Pinpoint the cell where the given text exists, returning its (X, Y) midpoint coordinate. 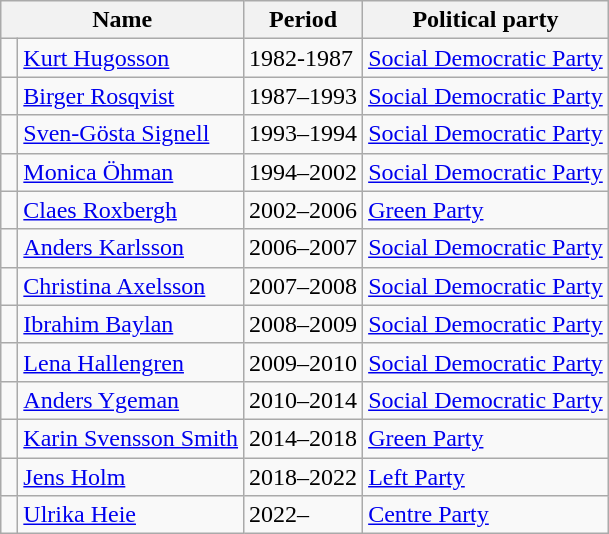
Birger Rosqvist (131, 96)
Jens Holm (131, 477)
Name (122, 20)
1994–2002 (304, 172)
Anders Ygeman (131, 400)
2006–2007 (304, 248)
1987–1993 (304, 96)
2022– (304, 515)
Political party (486, 20)
Period (304, 20)
1982-1987 (304, 58)
Monica Öhman (131, 172)
Left Party (486, 477)
Karin Svensson Smith (131, 438)
Christina Axelsson (131, 286)
Centre Party (486, 515)
2018–2022 (304, 477)
2002–2006 (304, 210)
Kurt Hugosson (131, 58)
1993–1994 (304, 134)
2007–2008 (304, 286)
2010–2014 (304, 400)
Ibrahim Baylan (131, 324)
2009–2010 (304, 362)
Ulrika Heie (131, 515)
2014–2018 (304, 438)
Sven-Gösta Signell (131, 134)
2008–2009 (304, 324)
Lena Hallengren (131, 362)
Claes Roxbergh (131, 210)
Anders Karlsson (131, 248)
